Output the [x, y] coordinate of the center of the cell containing the given text.  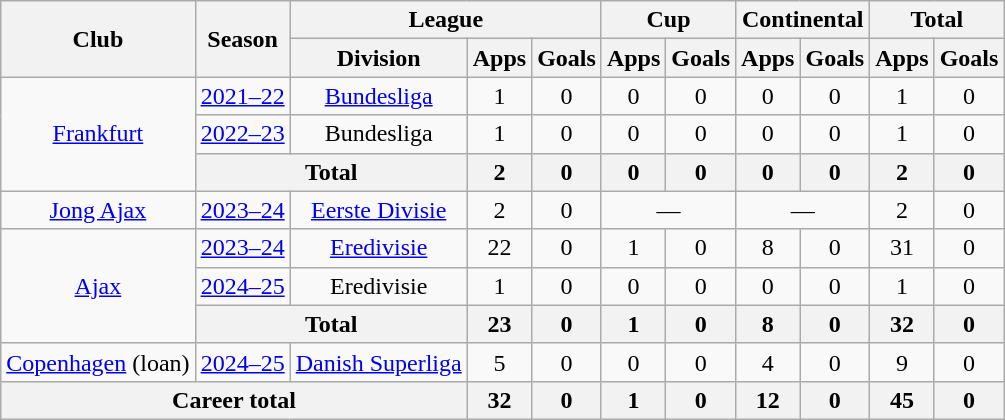
Jong Ajax [98, 210]
Frankfurt [98, 134]
22 [499, 248]
9 [902, 362]
Division [378, 58]
Eerste Divisie [378, 210]
Continental [803, 20]
31 [902, 248]
League [446, 20]
Cup [668, 20]
4 [768, 362]
Career total [234, 400]
12 [768, 400]
Ajax [98, 286]
Season [242, 39]
23 [499, 324]
2021–22 [242, 96]
Copenhagen (loan) [98, 362]
Danish Superliga [378, 362]
2022–23 [242, 134]
Club [98, 39]
45 [902, 400]
5 [499, 362]
